Determine the (X, Y) coordinate at the center of the cell enclosing the given text.  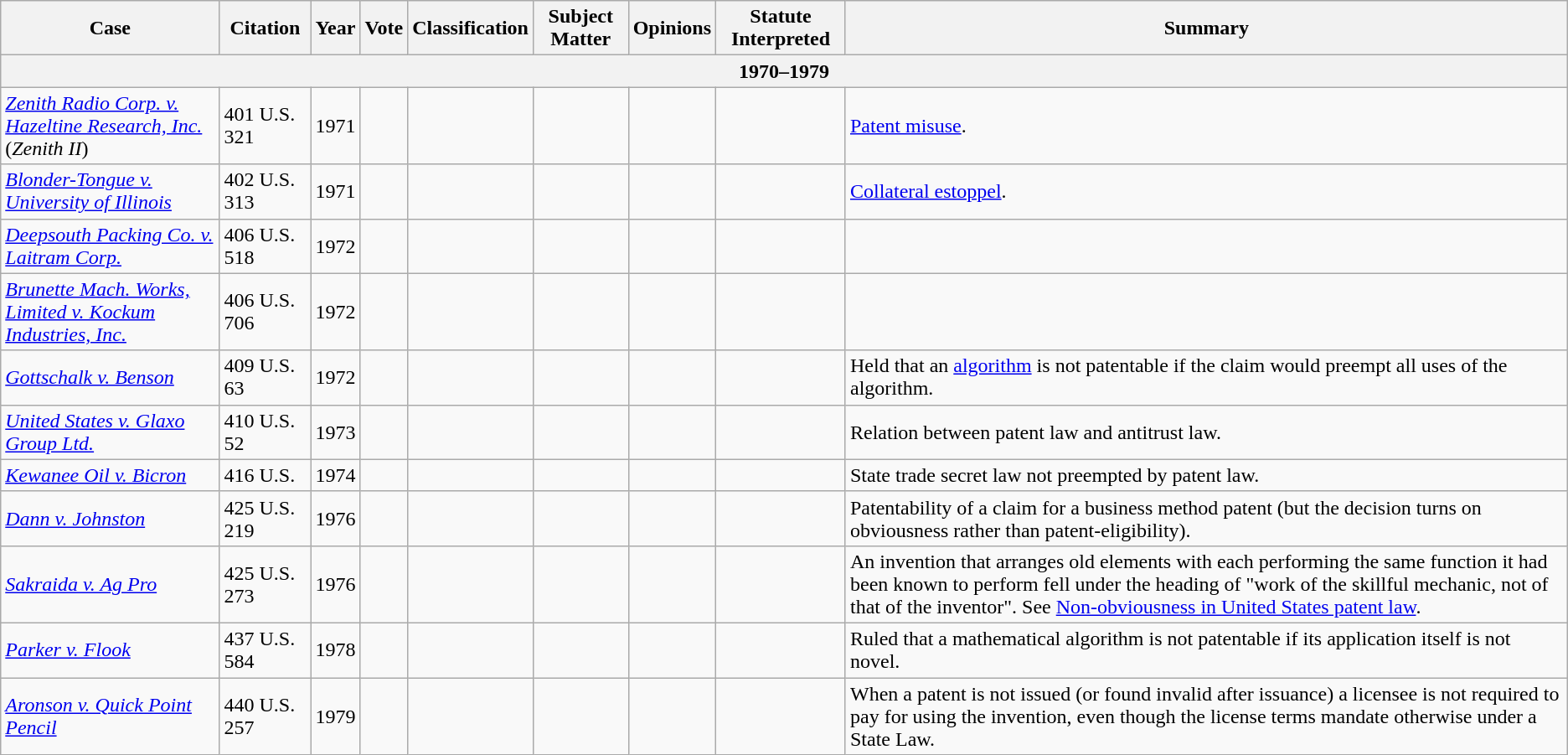
Held that an algorithm is not patentable if the claim would preempt all uses of the algorithm. (1206, 377)
425 U.S. 219 (265, 518)
United States v. Glaxo Group Ltd. (111, 432)
Patent misuse. (1206, 126)
Brunette Mach. Works, Limited v. Kockum Industries, Inc. (111, 312)
440 U.S. 257 (265, 716)
Relation between patent law and antitrust law. (1206, 432)
410 U.S. 52 (265, 432)
Case (111, 28)
Sakraida v. Ag Pro (111, 584)
1974 (335, 475)
Statute Interpreted (781, 28)
1978 (335, 650)
Summary (1206, 28)
409 U.S. 63 (265, 377)
Zenith Radio Corp. v. Hazeltine Research, Inc. (Zenith II) (111, 126)
Dann v. Johnston (111, 518)
Patentability of a claim for a business method patent (but the decision turns on obviousness rather than patent-eligibility). (1206, 518)
Gottschalk v. Benson (111, 377)
Parker v. Flook (111, 650)
Subject Matter (580, 28)
406 U.S. 518 (265, 246)
Deepsouth Packing Co. v. Laitram Corp. (111, 246)
Collateral estoppel. (1206, 191)
State trade secret law not preempted by patent law. (1206, 475)
425 U.S. 273 (265, 584)
Year (335, 28)
Ruled that a mathematical algorithm is not patentable if its application itself is not novel. (1206, 650)
1970–1979 (784, 71)
Classification (471, 28)
437 U.S. 584 (265, 650)
1979 (335, 716)
Vote (384, 28)
402 U.S. 313 (265, 191)
Aronson v. Quick Point Pencil (111, 716)
Kewanee Oil v. Bicron (111, 475)
401 U.S. 321 (265, 126)
416 U.S. (265, 475)
1973 (335, 432)
Citation (265, 28)
Opinions (672, 28)
406 U.S. 706 (265, 312)
Blonder-Tongue v. University of Illinois (111, 191)
